Return the (x, y) coordinate for the center point of the cell that contains the specified text.  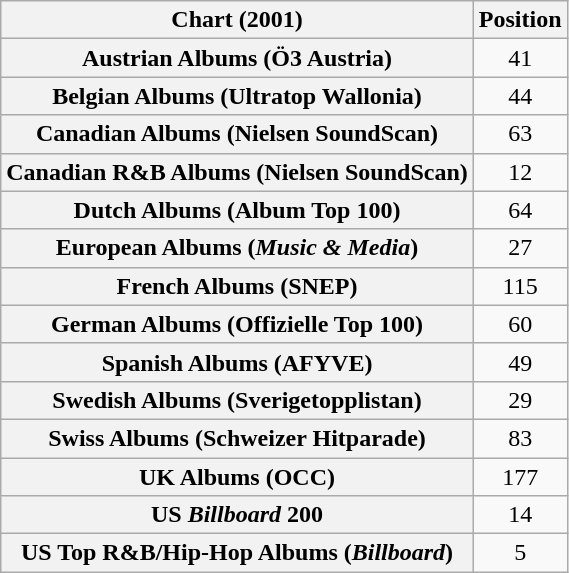
41 (520, 58)
Swiss Albums (Schweizer Hitparade) (238, 438)
60 (520, 324)
49 (520, 362)
44 (520, 96)
US Billboard 200 (238, 515)
14 (520, 515)
Austrian Albums (Ö3 Austria) (238, 58)
177 (520, 477)
French Albums (SNEP) (238, 286)
63 (520, 134)
5 (520, 553)
European Albums (Music & Media) (238, 248)
27 (520, 248)
US Top R&B/Hip-Hop Albums (Billboard) (238, 553)
29 (520, 400)
115 (520, 286)
German Albums (Offizielle Top 100) (238, 324)
Swedish Albums (Sverigetopplistan) (238, 400)
64 (520, 210)
Spanish Albums (AFYVE) (238, 362)
Dutch Albums (Album Top 100) (238, 210)
Canadian R&B Albums (Nielsen SoundScan) (238, 172)
83 (520, 438)
Canadian Albums (Nielsen SoundScan) (238, 134)
12 (520, 172)
Belgian Albums (Ultratop Wallonia) (238, 96)
UK Albums (OCC) (238, 477)
Chart (2001) (238, 20)
Position (520, 20)
